Pinpoint the cell where the given text exists, returning its (X, Y) midpoint coordinate. 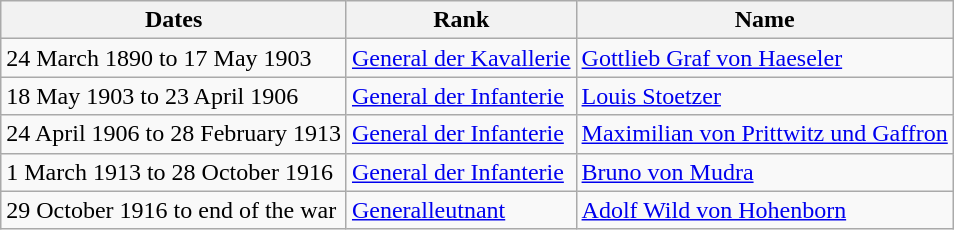
Name (764, 20)
Adolf Wild von Hohenborn (764, 210)
Louis Stoetzer (764, 96)
29 October 1916 to end of the war (174, 210)
Dates (174, 20)
Bruno von Mudra (764, 172)
24 April 1906 to 28 February 1913 (174, 134)
General der Kavallerie (461, 58)
Gottlieb Graf von Haeseler (764, 58)
Rank (461, 20)
1 March 1913 to 28 October 1916 (174, 172)
Maximilian von Prittwitz und Gaffron (764, 134)
Generalleutnant (461, 210)
24 March 1890 to 17 May 1903 (174, 58)
18 May 1903 to 23 April 1906 (174, 96)
